Identify which cell holds the provided text, then report its [x, y] central coordinate. 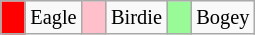
Eagle [53, 17]
Birdie [136, 17]
Bogey [222, 17]
